Detect which cell encompasses the target text, then output its (X, Y) center coordinate. 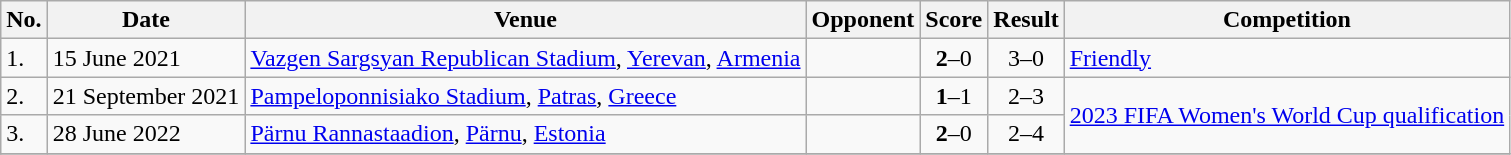
2–4 (1026, 134)
Date (146, 20)
Pärnu Rannastaadion, Pärnu, Estonia (526, 134)
1–1 (954, 96)
Pampeloponnisiako Stadium, Patras, Greece (526, 96)
Result (1026, 20)
Opponent (863, 20)
Vazgen Sargsyan Republican Stadium, Yerevan, Armenia (526, 58)
Venue (526, 20)
2. (24, 96)
2–3 (1026, 96)
No. (24, 20)
Score (954, 20)
21 September 2021 (146, 96)
Competition (1287, 20)
2023 FIFA Women's World Cup qualification (1287, 115)
1. (24, 58)
3–0 (1026, 58)
15 June 2021 (146, 58)
3. (24, 134)
Friendly (1287, 58)
28 June 2022 (146, 134)
